Extract the (X, Y) coordinate from the center of the cell holding the provided text.  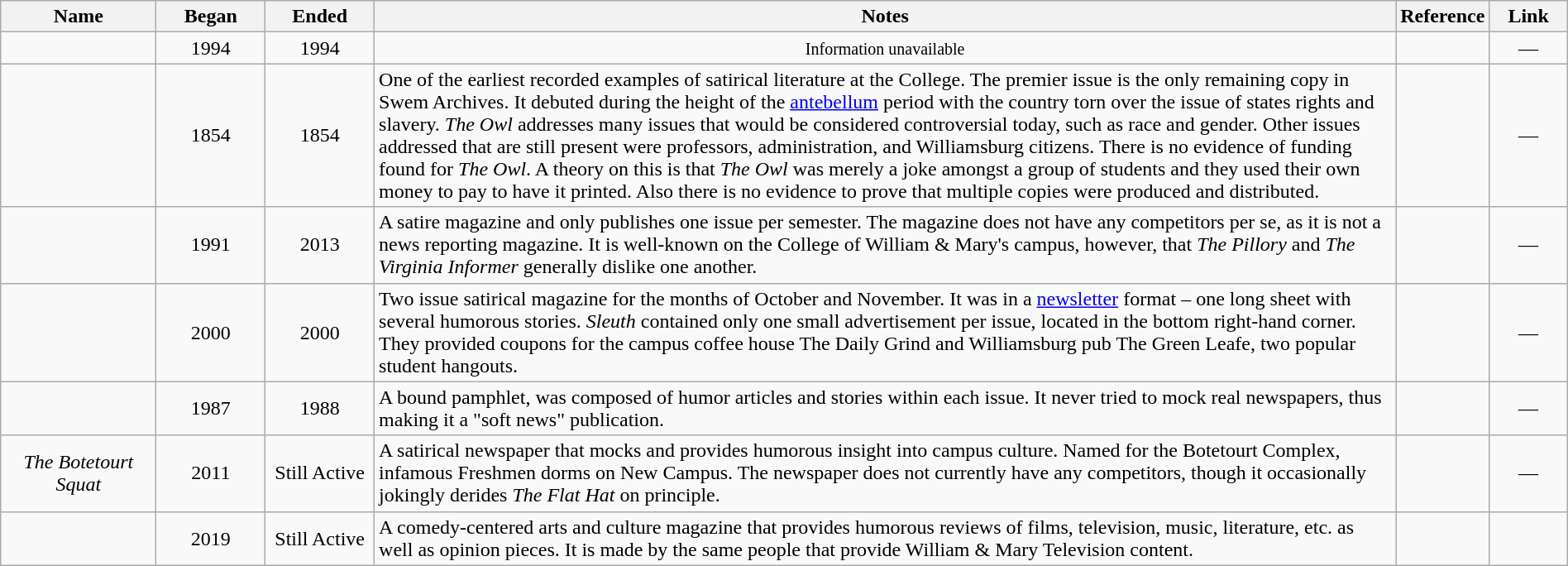
2013 (320, 245)
Began (211, 17)
1987 (211, 409)
1988 (320, 409)
Ended (320, 17)
Information unavailable (885, 48)
Link (1528, 17)
2019 (211, 538)
Reference (1442, 17)
Notes (885, 17)
2011 (211, 473)
Name (79, 17)
The Botetourt Squat (79, 473)
1991 (211, 245)
